Search for the cell housing the specified text and yield its (X, Y) center coordinate. 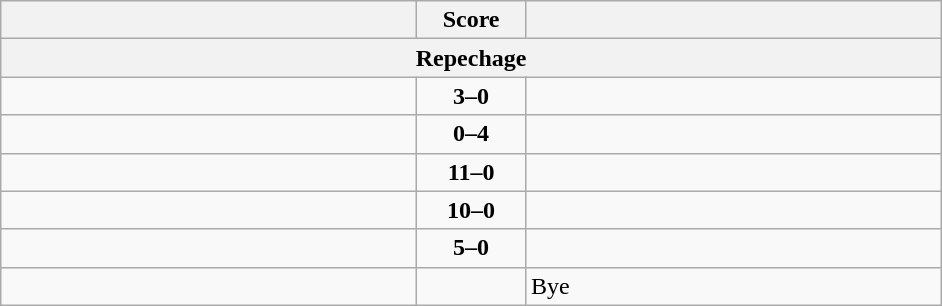
3–0 (472, 96)
11–0 (472, 172)
10–0 (472, 210)
Bye (733, 286)
5–0 (472, 248)
Repechage (472, 58)
Score (472, 20)
0–4 (472, 134)
